Find where the given text appears and provide that cell's center as (x, y) coordinate. 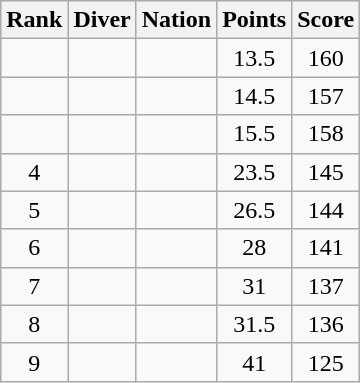
137 (326, 286)
41 (254, 362)
14.5 (254, 96)
Rank (34, 20)
125 (326, 362)
145 (326, 172)
7 (34, 286)
26.5 (254, 210)
Points (254, 20)
31 (254, 286)
8 (34, 324)
31.5 (254, 324)
144 (326, 210)
158 (326, 134)
157 (326, 96)
5 (34, 210)
15.5 (254, 134)
136 (326, 324)
4 (34, 172)
9 (34, 362)
Diver (102, 20)
13.5 (254, 58)
6 (34, 248)
23.5 (254, 172)
160 (326, 58)
Nation (176, 20)
28 (254, 248)
Score (326, 20)
141 (326, 248)
